For the text-containing cell, return its midpoint in (x, y) coordinate format. 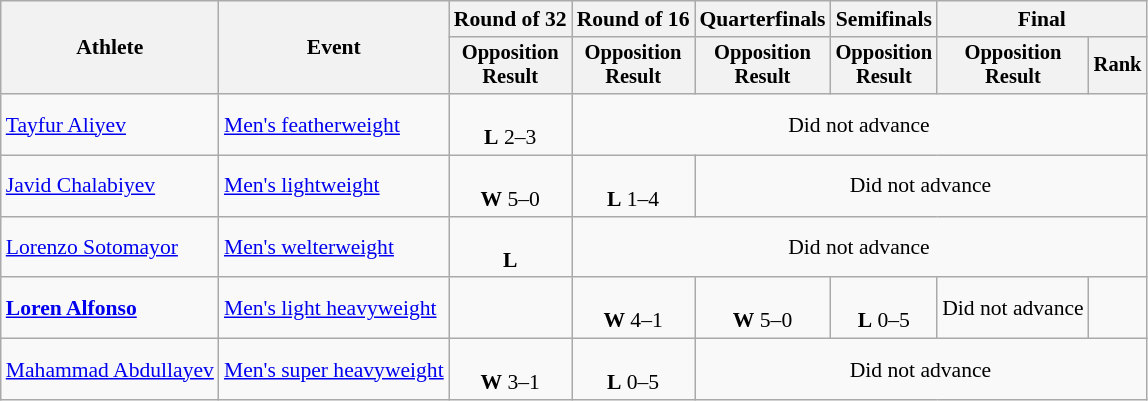
W 4–1 (634, 308)
W 3–1 (510, 370)
Round of 16 (634, 19)
L 2–3 (510, 124)
Event (334, 48)
Athlete (110, 48)
Men's featherweight (334, 124)
L (510, 248)
Loren Alfonso (110, 308)
Men's super heavyweight (334, 370)
Mahammad Abdullayev (110, 370)
L 1–4 (634, 186)
Men's lightweight (334, 186)
Tayfur Aliyev (110, 124)
Javid Chalabiyev (110, 186)
Final (1042, 19)
Lorenzo Sotomayor (110, 248)
Men's welterweight (334, 248)
Quarterfinals (762, 19)
Semifinals (884, 19)
Round of 32 (510, 19)
Rank (1118, 66)
Men's light heavyweight (334, 308)
